Provide the (X, Y) coordinate of the cell's center where the given text is located.  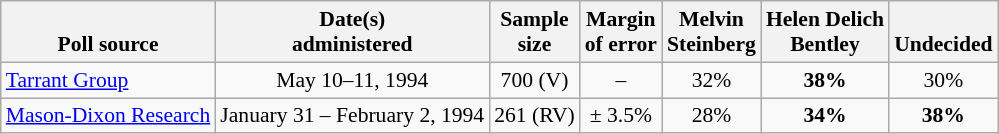
MelvinSteinberg (712, 32)
Date(s)administered (352, 32)
Samplesize (534, 32)
May 10–11, 1994 (352, 80)
261 (RV) (534, 116)
34% (825, 116)
Marginof error (621, 32)
28% (712, 116)
Mason-Dixon Research (108, 116)
700 (V) (534, 80)
– (621, 80)
Poll source (108, 32)
Helen DelichBentley (825, 32)
32% (712, 80)
± 3.5% (621, 116)
Undecided (943, 32)
Tarrant Group (108, 80)
30% (943, 80)
January 31 – February 2, 1994 (352, 116)
